Locate the cell with the specified text and output its (x, y) center coordinate. 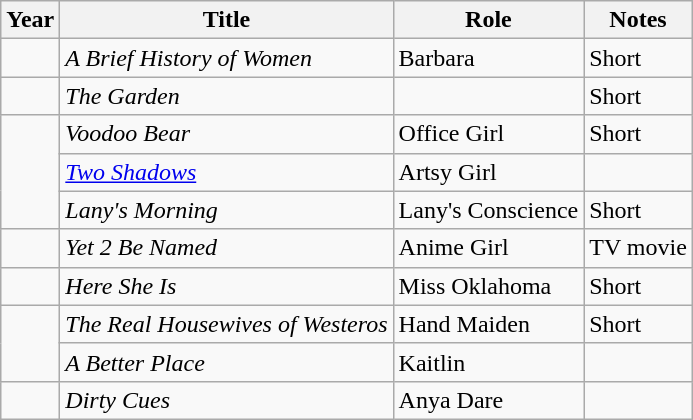
Anime Girl (488, 248)
Two Shadows (226, 172)
Yet 2 Be Named (226, 248)
TV movie (638, 248)
Title (226, 20)
Barbara (488, 58)
Lany's Morning (226, 210)
A Better Place (226, 362)
A Brief History of Women (226, 58)
Anya Dare (488, 400)
Lany's Conscience (488, 210)
Office Girl (488, 134)
Dirty Cues (226, 400)
Kaitlin (488, 362)
Hand Maiden (488, 324)
The Real Housewives of Westeros (226, 324)
Artsy Girl (488, 172)
Voodoo Bear (226, 134)
Year (30, 20)
The Garden (226, 96)
Role (488, 20)
Notes (638, 20)
Here She Is (226, 286)
Miss Oklahoma (488, 286)
